Provide the [X, Y] coordinate of the cell's center where the given text is located.  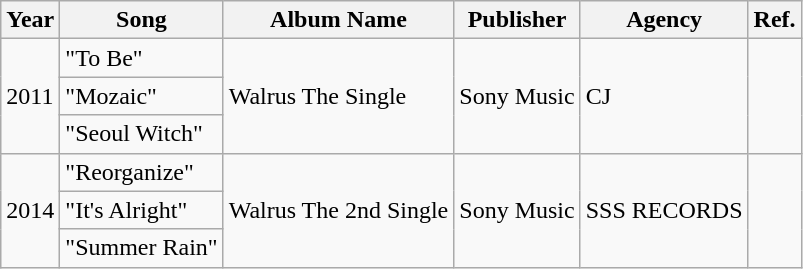
Publisher [517, 20]
Song [142, 20]
"It's Alright" [142, 210]
SSS RECORDS [664, 210]
2011 [30, 96]
"Reorganize" [142, 172]
Year [30, 20]
Walrus The 2nd Single [338, 210]
Walrus The Single [338, 96]
Album Name [338, 20]
"Mozaic" [142, 96]
"To Be" [142, 58]
Ref. [774, 20]
"Summer Rain" [142, 248]
Agency [664, 20]
CJ [664, 96]
2014 [30, 210]
"Seoul Witch" [142, 134]
